Search for the cell housing the specified text and yield its [x, y] center coordinate. 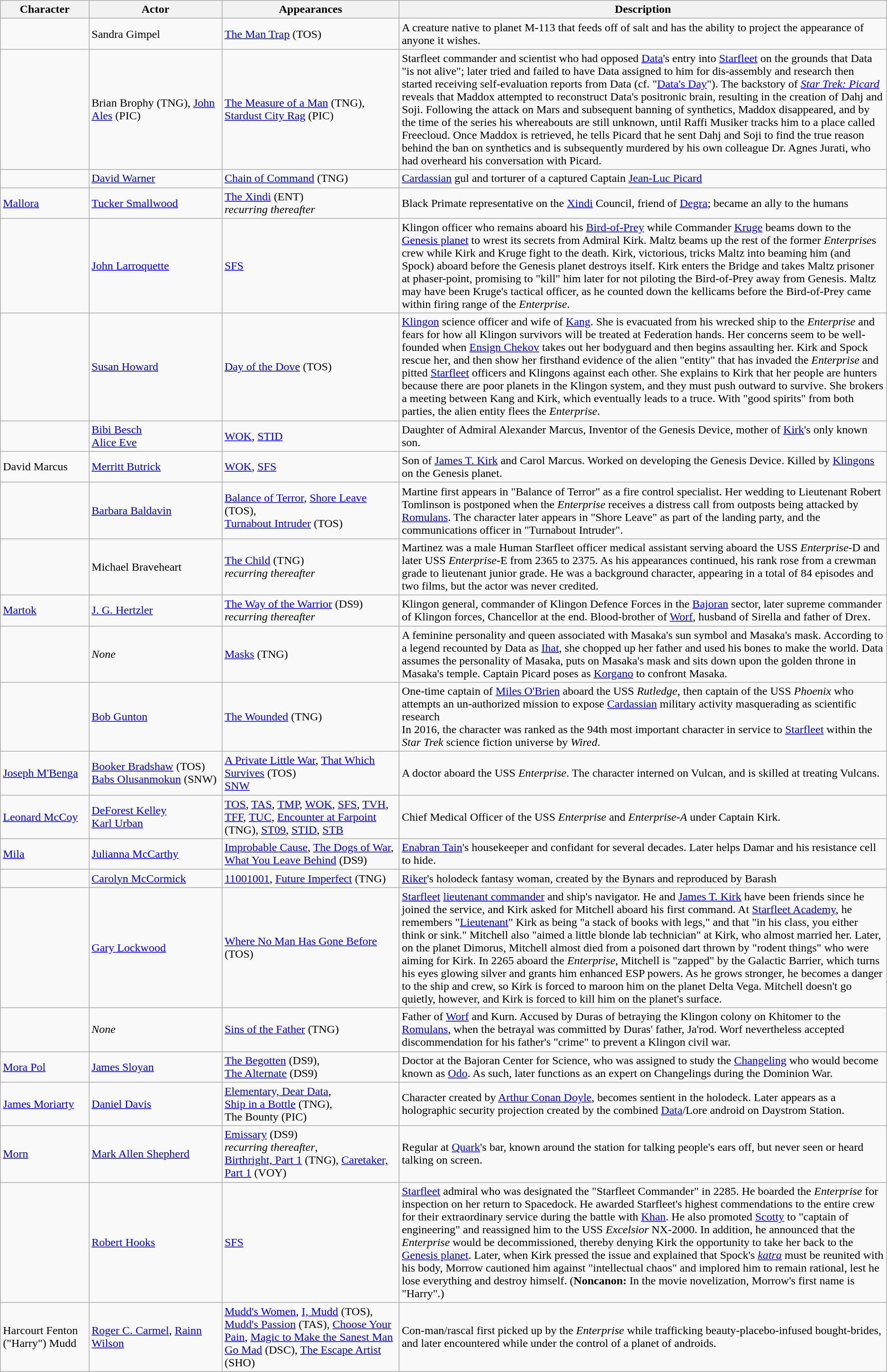
Appearances [310, 9]
J. G. Hertzler [155, 610]
Harcourt Fenton ("Harry") Mudd [45, 1337]
Where No Man Has Gone Before (TOS) [310, 948]
The Measure of a Man (TNG), Stardust City Rag (PIC) [310, 109]
Day of the Dove (TOS) [310, 367]
Mila [45, 854]
A Private Little War, That Which Survives (TOS) SNW [310, 773]
Mudd's Women, I, Mudd (TOS), Mudd's Passion (TAS), Choose Your Pain, Magic to Make the Sanest Man Go Mad (DSC), The Escape Artist (SHO) [310, 1337]
11001001, Future Imperfect (TNG) [310, 879]
Daniel Davis [155, 1104]
The Begotten (DS9),The Alternate (DS9) [310, 1067]
DeForest KelleyKarl Urban [155, 817]
Chief Medical Officer of the USS Enterprise and Enterprise-A under Captain Kirk. [643, 817]
Regular at Quark's bar, known around the station for talking people's ears off, but never seen or heard talking on screen. [643, 1154]
Robert Hooks [155, 1242]
Morn [45, 1154]
Bibi BeschAlice Eve [155, 436]
John Larroquette [155, 266]
Mora Pol [45, 1067]
Leonard McCoy [45, 817]
Actor [155, 9]
Gary Lockwood [155, 948]
Michael Braveheart [155, 566]
WOK, STID [310, 436]
Balance of Terror, Shore Leave (TOS), Turnabout Intruder (TOS) [310, 511]
Daughter of Admiral Alexander Marcus, Inventor of the Genesis Device, mother of Kirk's only known son. [643, 436]
Roger C. Carmel, Rainn Wilson [155, 1337]
Elementary, Dear Data, Ship in a Bottle (TNG), The Bounty (PIC) [310, 1104]
Emissary (DS9)recurring thereafter,Birthright, Part 1 (TNG), Caretaker, Part 1 (VOY) [310, 1154]
Black Primate representative on the Xindi Council, friend of Degra; became an ally to the humans [643, 203]
Sandra Gimpel [155, 34]
Masks (TNG) [310, 655]
Cardassian gul and torturer of a captured Captain Jean-Luc Picard [643, 179]
Susan Howard [155, 367]
Barbara Baldavin [155, 511]
Martok [45, 610]
Character [45, 9]
The Way of the Warrior (DS9) recurring thereafter [310, 610]
A doctor aboard the USS Enterprise. The character interned on Vulcan, and is skilled at treating Vulcans. [643, 773]
Joseph M'Benga [45, 773]
Merritt Butrick [155, 467]
Bob Gunton [155, 717]
Enabran Tain's housekeeper and confidant for several decades. Later helps Damar and his resistance cell to hide. [643, 854]
TOS, TAS, TMP, WOK, SFS, TVH, TFF, TUC, Encounter at Farpoint (TNG), ST09, STID, STB [310, 817]
Son of James T. Kirk and Carol Marcus. Worked on developing the Genesis Device. Killed by Klingons on the Genesis planet. [643, 467]
Booker Bradshaw (TOS)Babs Olusanmokun (SNW) [155, 773]
Mark Allen Shepherd [155, 1154]
WOK, SFS [310, 467]
Julianna McCarthy [155, 854]
The Xindi (ENT)recurring thereafter [310, 203]
The Child (TNG)recurring thereafter [310, 566]
James Moriarty [45, 1104]
Mallora [45, 203]
A creature native to planet M-113 that feeds off of salt and has the ability to project the appearance of anyone it wishes. [643, 34]
David Warner [155, 179]
Brian Brophy (TNG), John Ales (PIC) [155, 109]
The Wounded (TNG) [310, 717]
Chain of Command (TNG) [310, 179]
James Sloyan [155, 1067]
The Man Trap (TOS) [310, 34]
Description [643, 9]
David Marcus [45, 467]
Sins of the Father (TNG) [310, 1030]
Carolyn McCormick [155, 879]
Improbable Cause, The Dogs of War, What You Leave Behind (DS9) [310, 854]
Riker's holodeck fantasy woman, created by the Bynars and reproduced by Barash [643, 879]
Tucker Smallwood [155, 203]
